Extract the [x, y] coordinate from the center of the cell holding the provided text.  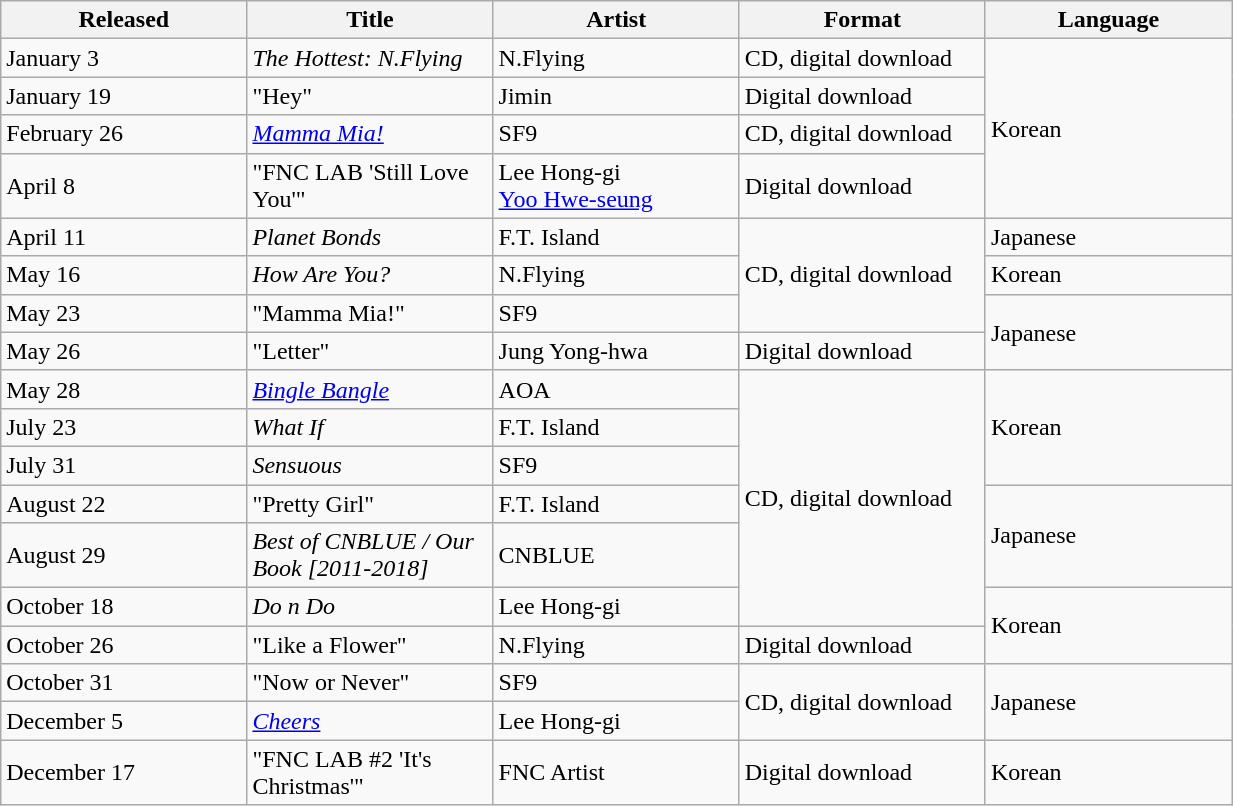
Planet Bonds [370, 237]
May 26 [124, 351]
AOA [616, 389]
Format [862, 20]
CNBLUE [616, 556]
Bingle Bangle [370, 389]
Artist [616, 20]
August 22 [124, 503]
January 3 [124, 58]
Sensuous [370, 465]
"FNC LAB 'Still Love You'" [370, 186]
Best of CNBLUE / Our Book [2011-2018] [370, 556]
Released [124, 20]
July 23 [124, 427]
Language [1108, 20]
How Are You? [370, 275]
"Letter" [370, 351]
Do n Do [370, 607]
August 29 [124, 556]
December 5 [124, 721]
Title [370, 20]
Jimin [616, 96]
"FNC LAB #2 'It's Christmas'" [370, 772]
What If [370, 427]
October 18 [124, 607]
"Hey" [370, 96]
"Now or Never" [370, 683]
October 31 [124, 683]
April 11 [124, 237]
December 17 [124, 772]
February 26 [124, 134]
"Mamma Mia!" [370, 313]
May 28 [124, 389]
"Like a Flower" [370, 645]
FNC Artist [616, 772]
July 31 [124, 465]
Jung Yong-hwa [616, 351]
The Hottest: N.Flying [370, 58]
Cheers [370, 721]
"Pretty Girl" [370, 503]
January 19 [124, 96]
October 26 [124, 645]
April 8 [124, 186]
May 23 [124, 313]
Mamma Mia! [370, 134]
Lee Hong-gi Yoo Hwe-seung [616, 186]
May 16 [124, 275]
